Detect which cell encompasses the target text, then output its (X, Y) center coordinate. 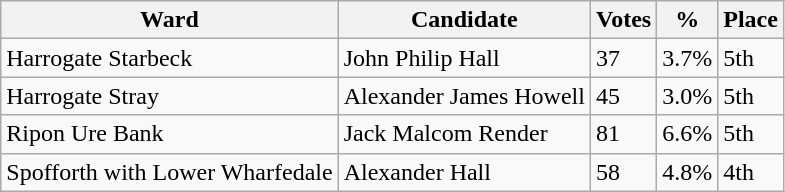
6.6% (688, 134)
4th (751, 172)
Jack Malcom Render (464, 134)
Alexander James Howell (464, 96)
Ripon Ure Bank (170, 134)
3.7% (688, 58)
37 (623, 58)
Ward (170, 20)
% (688, 20)
3.0% (688, 96)
4.8% (688, 172)
58 (623, 172)
Candidate (464, 20)
Alexander Hall (464, 172)
Votes (623, 20)
John Philip Hall (464, 58)
Place (751, 20)
Harrogate Starbeck (170, 58)
81 (623, 134)
Spofforth with Lower Wharfedale (170, 172)
Harrogate Stray (170, 96)
45 (623, 96)
